Detect which cell encompasses the target text, then output its [X, Y] center coordinate. 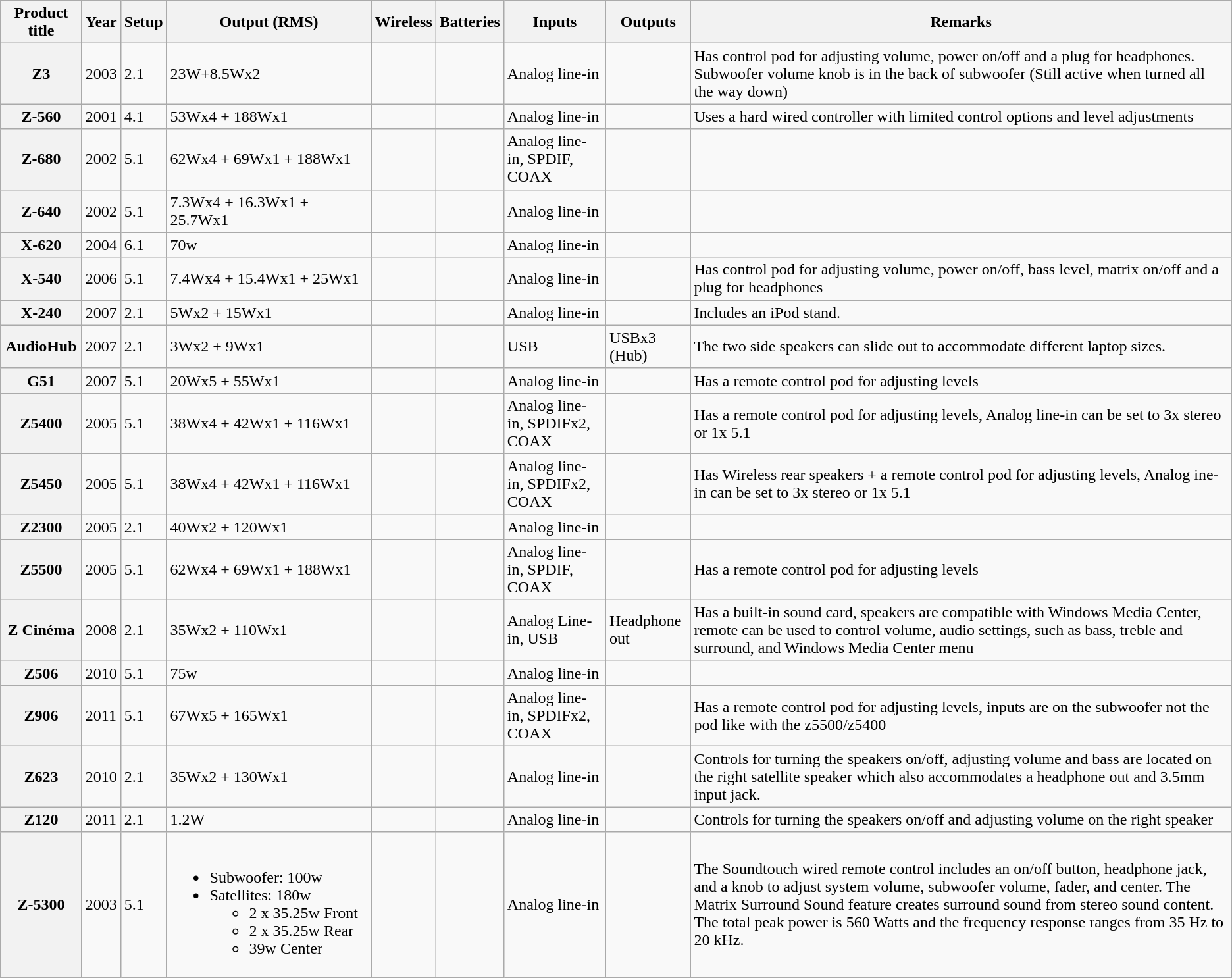
Z-560 [41, 116]
Z5450 [41, 484]
Z623 [41, 777]
67Wx5 + 165Wx1 [269, 716]
35Wx2 + 110Wx1 [269, 631]
Z2300 [41, 527]
Subwoofer: 100wSatellites: 180w2 x 35.25w Front2 x 35.25w Rear39w Center [269, 904]
Uses a hard wired controller with limited control options and level adjustments [961, 116]
Has a remote control pod for adjusting levels, Analog line-in can be set to 3x stereo or 1x 5.1 [961, 423]
4.1 [143, 116]
Remarks [961, 22]
X-620 [41, 245]
1.2W [269, 819]
X-240 [41, 313]
7.3Wx4 + 16.3Wx1 + 25.7Wx1 [269, 211]
Headphone out [648, 631]
Z-680 [41, 159]
6.1 [143, 245]
Z120 [41, 819]
Has a remote control pod for adjusting levels, inputs are on the subwoofer not the pod like with the z5500/z5400 [961, 716]
53Wx4 + 188Wx1 [269, 116]
USB [554, 346]
Outputs [648, 22]
35Wx2 + 130Wx1 [269, 777]
Has Wireless rear speakers + a remote control pod for adjusting levels, Analog ine-in can be set to 3x stereo or 1x 5.1 [961, 484]
Inputs [554, 22]
2001 [101, 116]
75w [269, 673]
23W+8.5Wx2 [269, 74]
Wireless [403, 22]
2004 [101, 245]
Z906 [41, 716]
5Wx2 + 15Wx1 [269, 313]
40Wx2 + 120Wx1 [269, 527]
Batteries [470, 22]
X-540 [41, 279]
2006 [101, 279]
Product title [41, 22]
Z5500 [41, 570]
20Wx5 + 55Wx1 [269, 380]
Z5400 [41, 423]
Controls for turning the speakers on/off and adjusting volume on the right speaker [961, 819]
Output (RMS) [269, 22]
Setup [143, 22]
7.4Wx4 + 15.4Wx1 + 25Wx1 [269, 279]
Z506 [41, 673]
Z-640 [41, 211]
70w [269, 245]
Z Cinéma [41, 631]
USBx3 (Hub) [648, 346]
The two side speakers can slide out to accommodate different laptop sizes. [961, 346]
Year [101, 22]
Has control pod for adjusting volume, power on/off, bass level, matrix on/off and a plug for headphones [961, 279]
AudioHub [41, 346]
2008 [101, 631]
Z3 [41, 74]
Analog Line-in, USB [554, 631]
Includes an iPod stand. [961, 313]
3Wx2 + 9Wx1 [269, 346]
Z-5300 [41, 904]
G51 [41, 380]
